Locate the cell with the specified text and output its (x, y) center coordinate. 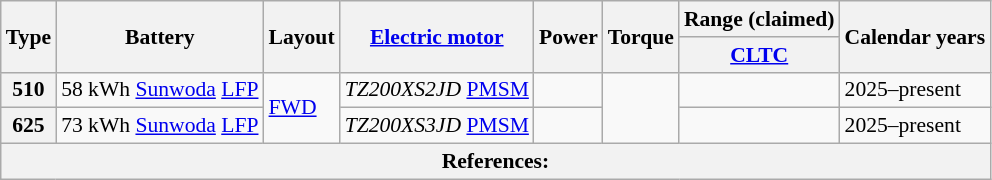
625 (28, 126)
Torque (641, 36)
Calendar years (916, 36)
510 (28, 90)
References: (496, 162)
73 kWh Sunwoda LFP (160, 126)
FWD (302, 108)
Layout (302, 36)
CLTC (760, 55)
Electric motor (437, 36)
TZ200XS2JD PMSM (437, 90)
58 kWh Sunwoda LFP (160, 90)
Type (28, 36)
TZ200XS3JD PMSM (437, 126)
Power (568, 36)
Battery (160, 36)
Range (claimed) (760, 19)
